For the text-containing cell, return its midpoint in (X, Y) coordinate format. 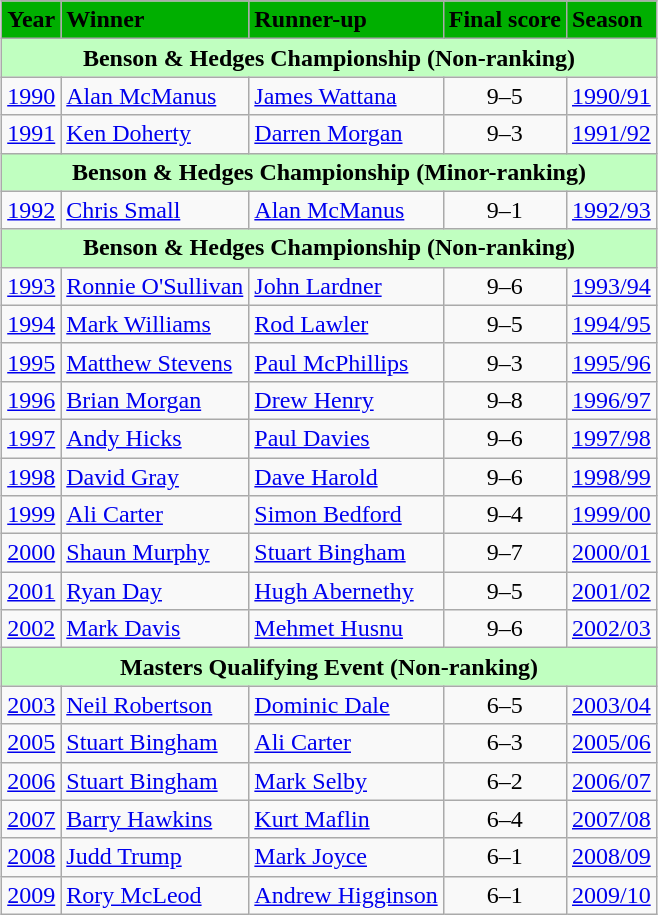
2009 (32, 895)
1997/98 (611, 438)
2007 (32, 819)
Benson & Hedges Championship (Minor-ranking) (330, 172)
Mark Williams (155, 324)
Kurt Maflin (346, 819)
1993 (32, 286)
2001/02 (611, 591)
Year (32, 20)
2001 (32, 591)
Final score (504, 20)
1992 (32, 210)
1996/97 (611, 400)
9–4 (504, 515)
Mark Davis (155, 629)
David Gray (155, 477)
1998 (32, 477)
2005/06 (611, 743)
James Wattana (346, 96)
Dave Harold (346, 477)
1991/92 (611, 134)
6–3 (504, 743)
Judd Trump (155, 857)
Paul Davies (346, 438)
1990/91 (611, 96)
Matthew Stevens (155, 362)
6–5 (504, 705)
1996 (32, 400)
1994 (32, 324)
1990 (32, 96)
6–2 (504, 781)
2006 (32, 781)
6–4 (504, 819)
1998/99 (611, 477)
9–1 (504, 210)
2000 (32, 553)
1999/00 (611, 515)
1993/94 (611, 286)
Mehmet Husnu (346, 629)
1997 (32, 438)
Darren Morgan (346, 134)
2005 (32, 743)
Hugh Abernethy (346, 591)
2002 (32, 629)
9–8 (504, 400)
John Lardner (346, 286)
2003/04 (611, 705)
2008 (32, 857)
2003 (32, 705)
Dominic Dale (346, 705)
Winner (155, 20)
Simon Bedford (346, 515)
Andy Hicks (155, 438)
Ken Doherty (155, 134)
Mark Joyce (346, 857)
Barry Hawkins (155, 819)
Drew Henry (346, 400)
2007/08 (611, 819)
2009/10 (611, 895)
1991 (32, 134)
Chris Small (155, 210)
2000/01 (611, 553)
2008/09 (611, 857)
Masters Qualifying Event (Non-ranking) (330, 667)
Mark Selby (346, 781)
1994/95 (611, 324)
Neil Robertson (155, 705)
1999 (32, 515)
2006/07 (611, 781)
1995/96 (611, 362)
Brian Morgan (155, 400)
Season (611, 20)
2002/03 (611, 629)
Paul McPhillips (346, 362)
1992/93 (611, 210)
Shaun Murphy (155, 553)
Andrew Higginson (346, 895)
1995 (32, 362)
Runner-up (346, 20)
Ryan Day (155, 591)
9–7 (504, 553)
Rod Lawler (346, 324)
Ronnie O'Sullivan (155, 286)
Rory McLeod (155, 895)
